Search for the cell housing the specified text and yield its [X, Y] center coordinate. 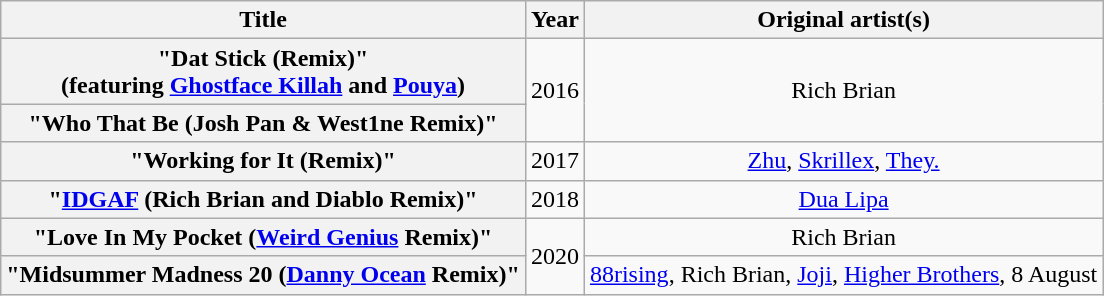
"Love In My Pocket (Weird Genius Remix)" [264, 237]
2020 [554, 256]
Year [554, 20]
88rising, Rich Brian, Joji, Higher Brothers, 8 August [843, 275]
"Working for It (Remix)" [264, 161]
"Who That Be (Josh Pan & West1ne Remix)" [264, 123]
Zhu, Skrillex, They. [843, 161]
Dua Lipa [843, 199]
"Dat Stick (Remix)"(featuring Ghostface Killah and Pouya) [264, 72]
2018 [554, 199]
2017 [554, 161]
Original artist(s) [843, 20]
Title [264, 20]
"IDGAF (Rich Brian and Diablo Remix)" [264, 199]
"Midsummer Madness 20 (Danny Ocean Remix)" [264, 275]
2016 [554, 90]
